Find where the given text appears and provide that cell's center as [x, y] coordinate. 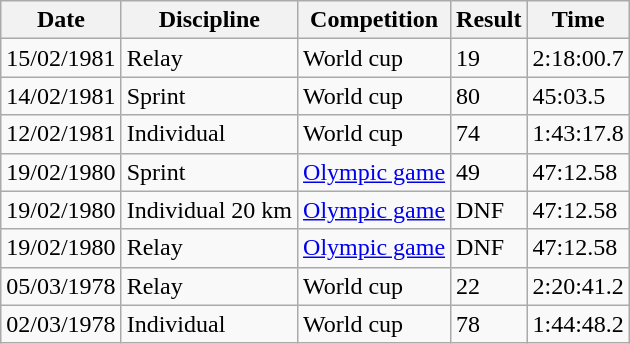
02/03/1978 [61, 324]
Result [489, 20]
14/02/1981 [61, 96]
78 [489, 324]
Time [578, 20]
74 [489, 134]
45:03.5 [578, 96]
Discipline [209, 20]
80 [489, 96]
Competition [374, 20]
Individual 20 km [209, 210]
2:20:41.2 [578, 286]
22 [489, 286]
2:18:00.7 [578, 58]
1:44:48.2 [578, 324]
15/02/1981 [61, 58]
19 [489, 58]
12/02/1981 [61, 134]
49 [489, 172]
1:43:17.8 [578, 134]
05/03/1978 [61, 286]
Date [61, 20]
